Extract the (X, Y) coordinate from the center of the cell holding the provided text.  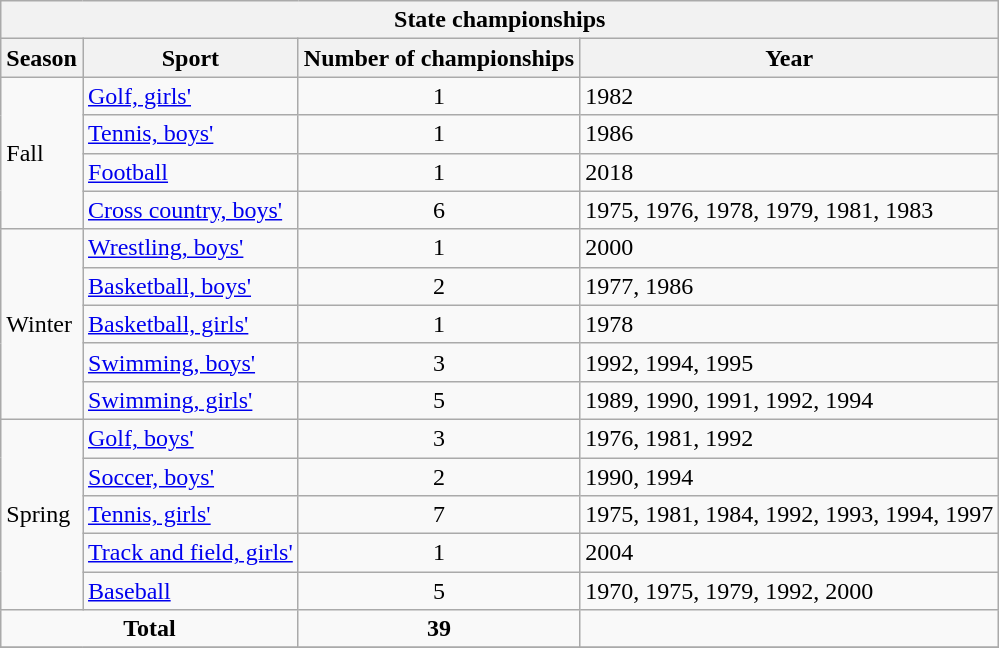
Football (190, 172)
1975, 1981, 1984, 1992, 1993, 1994, 1997 (790, 515)
1982 (790, 96)
39 (438, 629)
Cross country, boys' (190, 210)
Swimming, girls' (190, 400)
Winter (42, 324)
Spring (42, 514)
Basketball, boys' (190, 286)
Fall (42, 153)
2004 (790, 553)
Sport (190, 58)
Tennis, boys' (190, 134)
1989, 1990, 1991, 1992, 1994 (790, 400)
Golf, girls' (190, 96)
Baseball (190, 591)
Track and field, girls' (190, 553)
Year (790, 58)
1975, 1976, 1978, 1979, 1981, 1983 (790, 210)
State championships (500, 20)
2018 (790, 172)
Season (42, 58)
1970, 1975, 1979, 1992, 2000 (790, 591)
Basketball, girls' (190, 324)
1976, 1981, 1992 (790, 438)
1977, 1986 (790, 286)
Swimming, boys' (190, 362)
1986 (790, 134)
6 (438, 210)
2000 (790, 248)
Golf, boys' (190, 438)
Soccer, boys' (190, 477)
7 (438, 515)
1992, 1994, 1995 (790, 362)
1990, 1994 (790, 477)
Tennis, girls' (190, 515)
1978 (790, 324)
Number of championships (438, 58)
Wrestling, boys' (190, 248)
Total (150, 629)
